Return [x, y] of the center of cell containing provided text 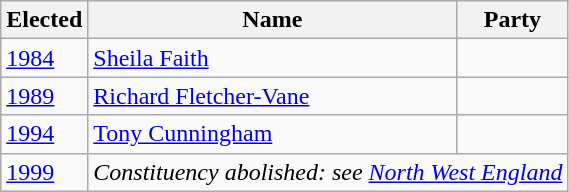
1994 [44, 134]
Sheila Faith [272, 58]
1989 [44, 96]
1984 [44, 58]
1999 [44, 172]
Richard Fletcher-Vane [272, 96]
Tony Cunningham [272, 134]
Elected [44, 20]
Name [272, 20]
Party [512, 20]
Constituency abolished: see North West England [328, 172]
